Extract the (x, y) coordinate from the center of the cell holding the provided text.  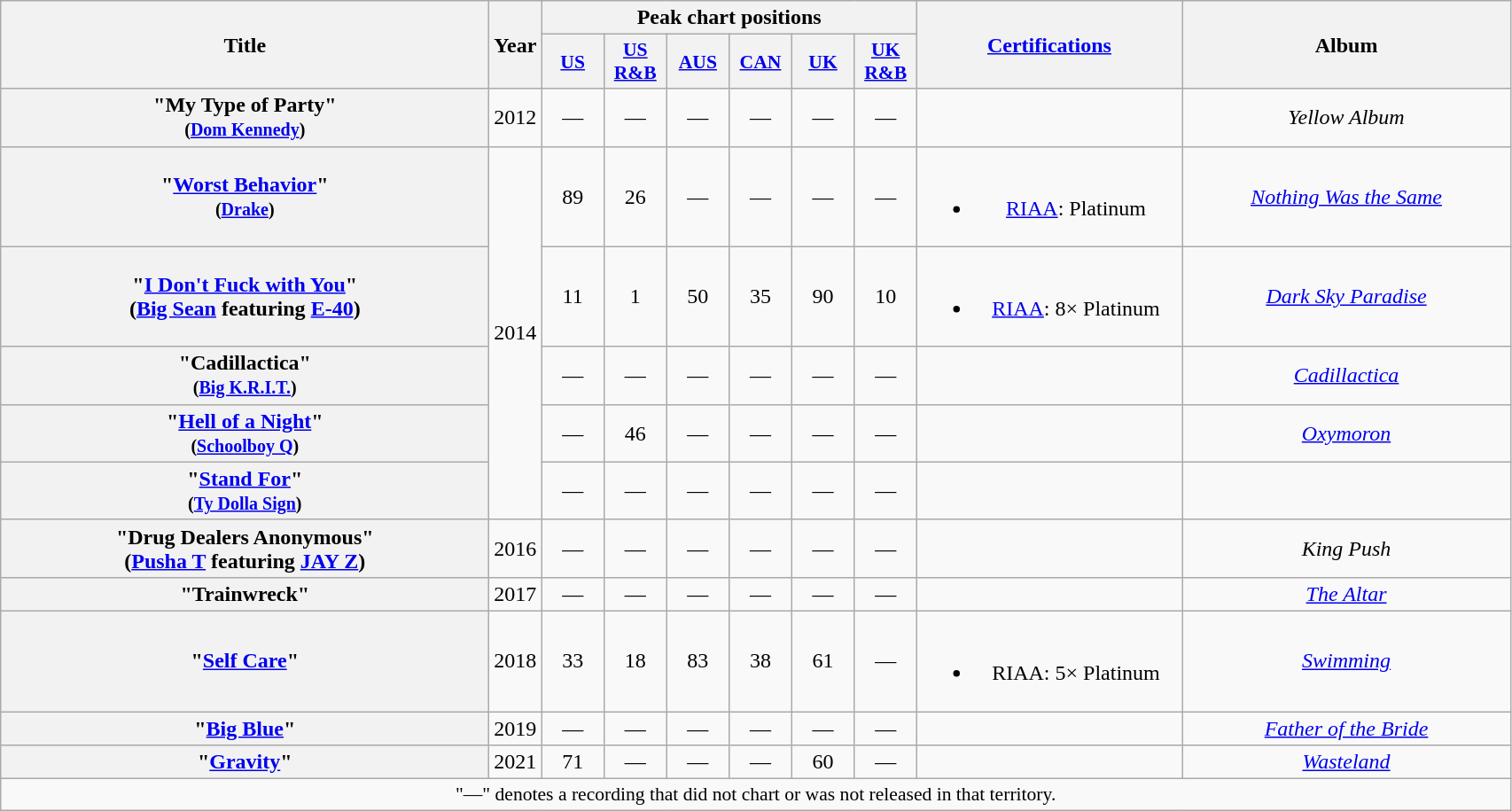
The Altar (1347, 594)
Album (1347, 44)
Oxymoron (1347, 433)
2018 (516, 661)
50 (698, 296)
"Stand For"(Ty Dolla Sign) (245, 491)
18 (635, 661)
"Big Blue" (245, 728)
Wasteland (1347, 762)
Nothing Was the Same (1347, 197)
"I Don't Fuck with You"(Big Sean featuring E-40) (245, 296)
89 (573, 197)
38 (760, 661)
AUS (698, 62)
UK (822, 62)
RIAA: Platinum (1049, 197)
"Drug Dealers Anonymous"(Pusha T featuring JAY Z) (245, 548)
Title (245, 44)
35 (760, 296)
"Cadillactica"(Big K.R.I.T.) (245, 376)
2012 (516, 117)
Year (516, 44)
"Self Care" (245, 661)
11 (573, 296)
26 (635, 197)
Cadillactica (1347, 376)
US (573, 62)
2017 (516, 594)
RIAA: 8× Platinum (1049, 296)
10 (886, 296)
UKR&B (886, 62)
2019 (516, 728)
King Push (1347, 548)
71 (573, 762)
33 (573, 661)
"Gravity" (245, 762)
"—" denotes a recording that did not chart or was not released in that territory. (756, 795)
Father of the Bride (1347, 728)
"Trainwreck" (245, 594)
RIAA: 5× Platinum (1049, 661)
"Worst Behavior"(Drake) (245, 197)
USR&B (635, 62)
83 (698, 661)
Certifications (1049, 44)
2016 (516, 548)
Peak chart positions (729, 18)
90 (822, 296)
60 (822, 762)
"My Type of Party"(Dom Kennedy) (245, 117)
2021 (516, 762)
"Hell of a Night"(Schoolboy Q) (245, 433)
46 (635, 433)
Yellow Album (1347, 117)
Dark Sky Paradise (1347, 296)
CAN (760, 62)
Swimming (1347, 661)
61 (822, 661)
2014 (516, 333)
1 (635, 296)
